From the cell containing the given text, extract its center point as (X, Y) coordinate. 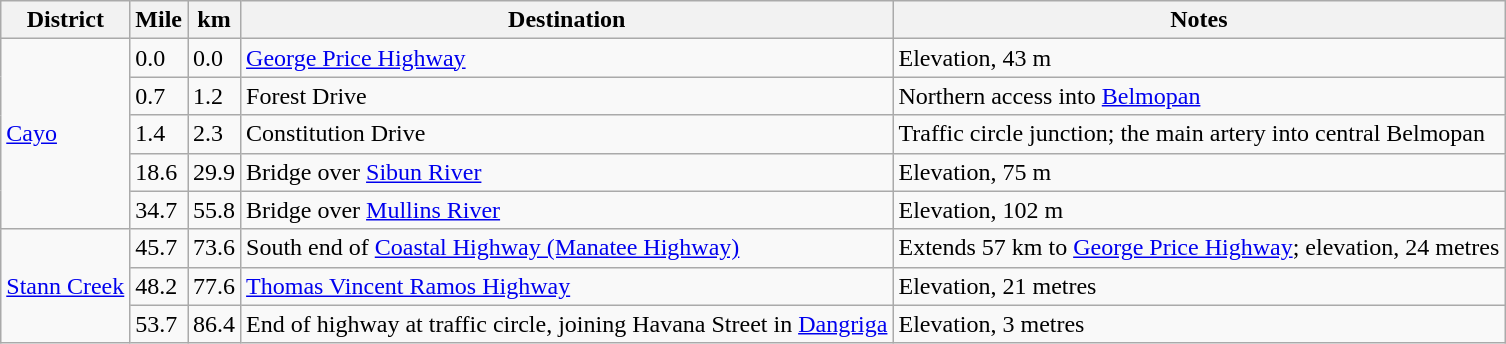
South end of Coastal Highway (Manatee Highway) (567, 248)
29.9 (214, 172)
km (214, 20)
Elevation, 21 metres (1199, 286)
District (66, 20)
1.2 (214, 96)
Elevation, 3 metres (1199, 324)
77.6 (214, 286)
Destination (567, 20)
Traffic circle junction; the main artery into central Belmopan (1199, 134)
Constitution Drive (567, 134)
18.6 (159, 172)
0.7 (159, 96)
34.7 (159, 210)
Northern access into Belmopan (1199, 96)
1.4 (159, 134)
86.4 (214, 324)
45.7 (159, 248)
48.2 (159, 286)
55.8 (214, 210)
Bridge over Mullins River (567, 210)
Bridge over Sibun River (567, 172)
Notes (1199, 20)
53.7 (159, 324)
Mile (159, 20)
Extends 57 km to George Price Highway; elevation, 24 metres (1199, 248)
Thomas Vincent Ramos Highway (567, 286)
2.3 (214, 134)
Elevation, 75 m (1199, 172)
End of highway at traffic circle, joining Havana Street in Dangriga (567, 324)
Elevation, 102 m (1199, 210)
Elevation, 43 m (1199, 58)
George Price Highway (567, 58)
Stann Creek (66, 286)
Cayo (66, 134)
Forest Drive (567, 96)
73.6 (214, 248)
